From the cell containing the given text, extract its center point as (x, y) coordinate. 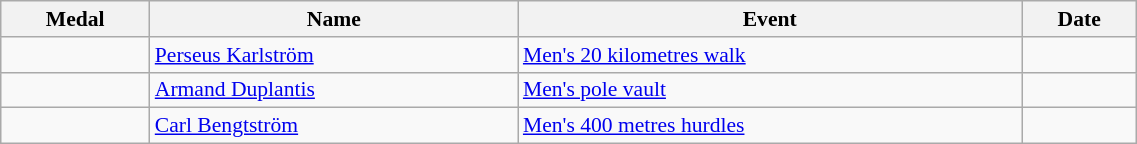
Men's 20 kilometres walk (770, 55)
Name (334, 19)
Armand Duplantis (334, 90)
Men's 400 metres hurdles (770, 126)
Men's pole vault (770, 90)
Perseus Karlström (334, 55)
Date (1080, 19)
Event (770, 19)
Medal (76, 19)
Carl Bengtström (334, 126)
